Scan for the cell matching the given text and deliver its (X, Y) coordinate at center. 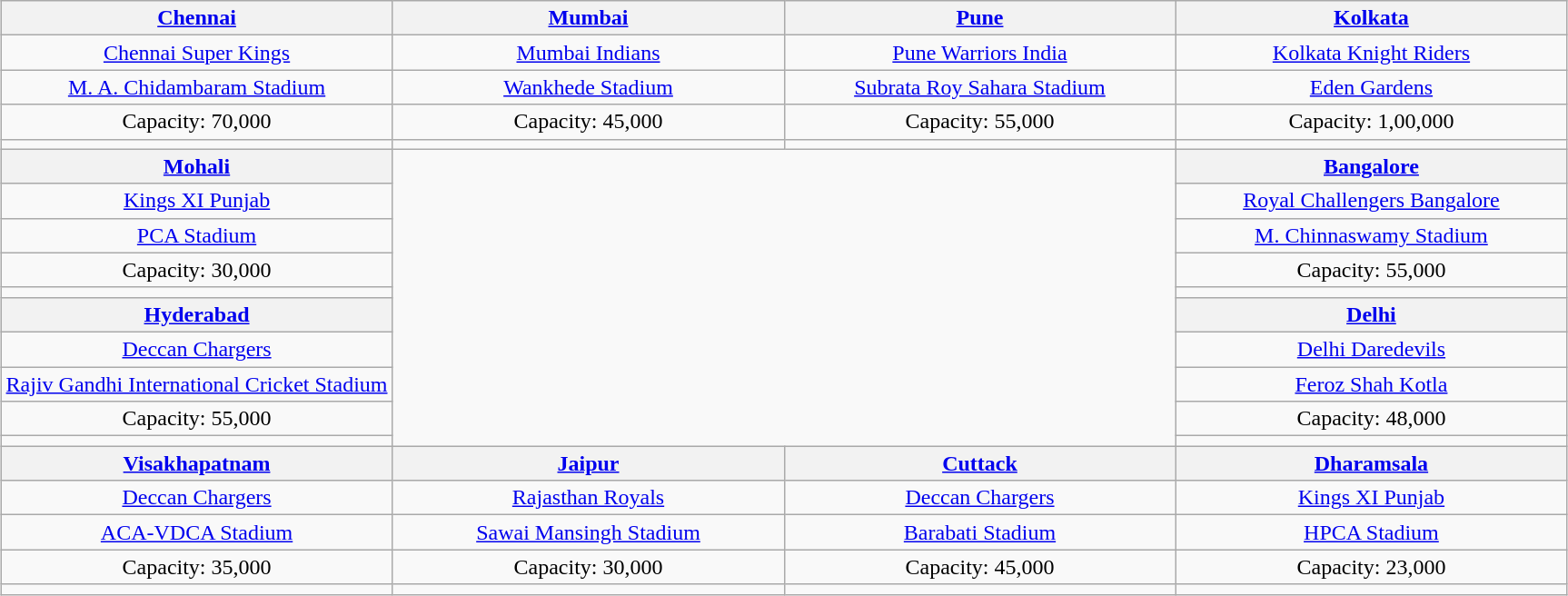
Chennai (196, 18)
Subrata Roy Sahara Stadium (979, 87)
Capacity: 48,000 (1372, 419)
Bangalore (1372, 166)
Barabati Stadium (979, 532)
Royal Challengers Bangalore (1372, 201)
Visakhapatnam (196, 463)
Feroz Shah Kotla (1372, 384)
Delhi Daredevils (1372, 349)
Pune (979, 18)
Rajiv Gandhi International Cricket Stadium (196, 384)
Cuttack (979, 463)
M. A. Chidambaram Stadium (196, 87)
Capacity: 70,000 (196, 122)
Eden Gardens (1372, 87)
Mohali (196, 166)
Sawai Mansingh Stadium (589, 532)
HPCA Stadium (1372, 532)
Capacity: 1,00,000 (1372, 122)
Pune Warriors India (979, 53)
Jaipur (589, 463)
Mumbai Indians (589, 53)
Rajasthan Royals (589, 498)
ACA-VDCA Stadium (196, 532)
Kolkata Knight Riders (1372, 53)
Dharamsala (1372, 463)
Capacity: 23,000 (1372, 567)
Kolkata (1372, 18)
M. Chinnaswamy Stadium (1372, 235)
Wankhede Stadium (589, 87)
PCA Stadium (196, 235)
Hyderabad (196, 314)
Delhi (1372, 314)
Mumbai (589, 18)
Capacity: 35,000 (196, 567)
Chennai Super Kings (196, 53)
